Locate the cell with the specified text and output its [X, Y] center coordinate. 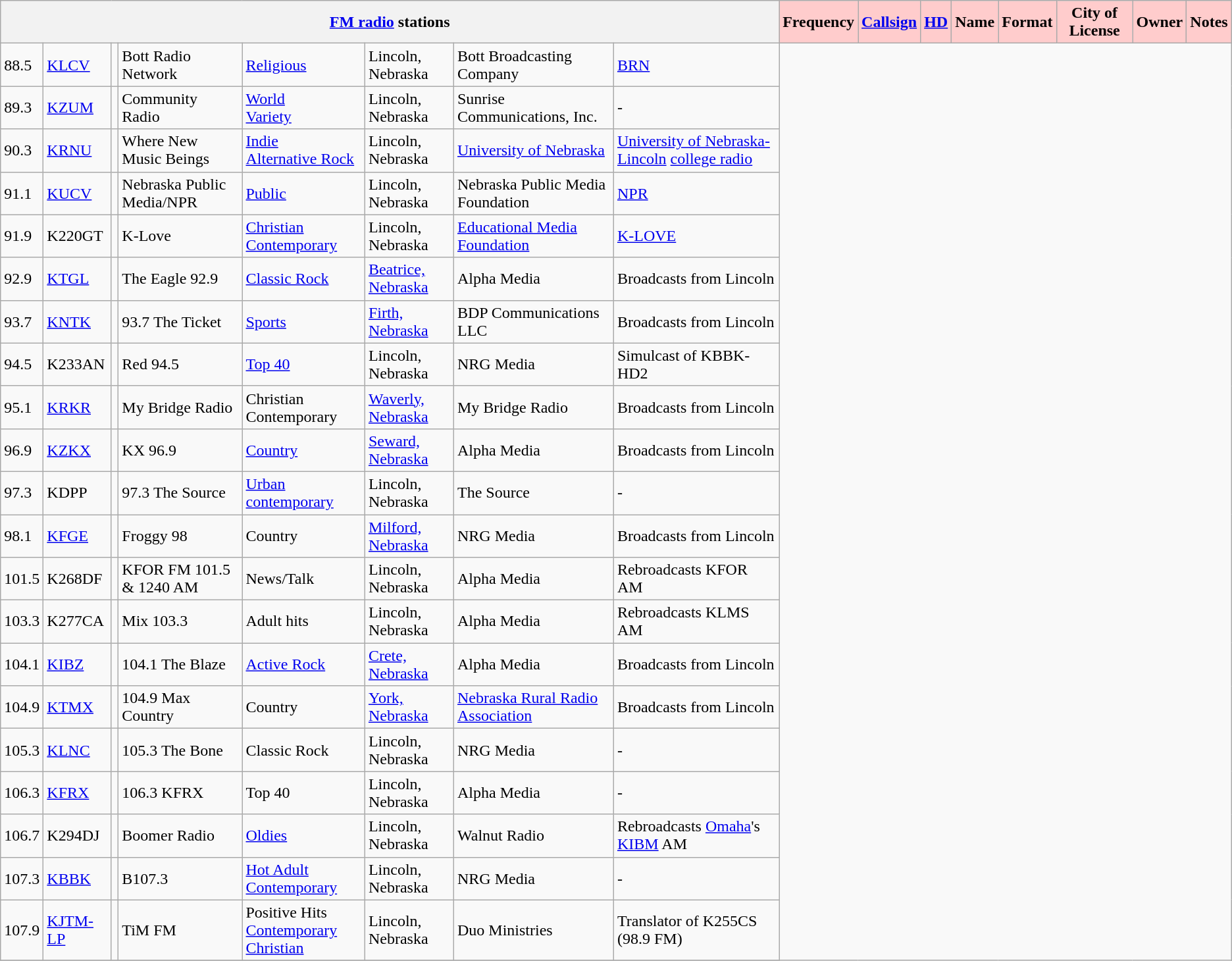
92.9 [22, 279]
HD [936, 22]
KFOR FM 101.5 & 1240 AM [180, 579]
KRKR [78, 407]
95.1 [22, 407]
KUCV [78, 194]
City of License [1094, 22]
Mix 103.3 [180, 621]
Frequency [819, 22]
98.1 [22, 536]
News/Talk [303, 579]
Name [975, 22]
KZKX [78, 450]
94.5 [22, 365]
NPR [696, 194]
104.9 [22, 707]
Nebraska Public Media Foundation [533, 194]
91.9 [22, 236]
Milford, Nebraska [409, 536]
Boomer Radio [180, 836]
KJTM-LP [78, 930]
Bott Broadcasting Company [533, 65]
Community Radio [180, 108]
Rebroadcasts KLMS AM [696, 621]
90.3 [22, 150]
KX 96.9 [180, 450]
Oldies [303, 836]
96.9 [22, 450]
Froggy 98 [180, 536]
University of Nebraska [533, 150]
KTMX [78, 707]
Seward, Nebraska [409, 450]
Owner [1160, 22]
University of Nebraska-Lincoln college radio [696, 150]
KLCV [78, 65]
FM radio stations [390, 22]
B107.3 [180, 878]
105.3 The Bone [180, 750]
KLNC [78, 750]
104.9 Max Country [180, 707]
KFRX [78, 792]
Active Rock [303, 665]
K-Love [180, 236]
K-LOVE [696, 236]
K294DJ [78, 836]
York, Nebraska [409, 707]
Notes [1209, 22]
Adult hits [303, 621]
K268DF [78, 579]
93.7 [22, 321]
Bott Radio Network [180, 65]
Rebroadcasts Omaha's KIBM AM [696, 836]
107.9 [22, 930]
Where New Music Beings [180, 150]
KDPP [78, 492]
106.7 [22, 836]
Nebraska Rural Radio Association [533, 707]
TiM FM [180, 930]
KZUM [78, 108]
101.5 [22, 579]
Public [303, 194]
Firth, Nebraska [409, 321]
Beatrice, Nebraska [409, 279]
BDP Communications LLC [533, 321]
K220GT [78, 236]
Sunrise Communications, Inc. [533, 108]
KRNU [78, 150]
104.1 The Blaze [180, 665]
104.1 [22, 665]
103.3 [22, 621]
KNTK [78, 321]
Waverly, Nebraska [409, 407]
Crete, Nebraska [409, 665]
Urban contemporary [303, 492]
KBBK [78, 878]
93.7 The Ticket [180, 321]
K233AN [78, 365]
Educational Media Foundation [533, 236]
88.5 [22, 65]
Callsign [890, 22]
97.3 The Source [180, 492]
Religious [303, 65]
97.3 [22, 492]
Nebraska Public Media/NPR [180, 194]
106.3 KFRX [180, 792]
KIBZ [78, 665]
Hot Adult Contemporary [303, 878]
KTGL [78, 279]
KFGE [78, 536]
WorldVariety [303, 108]
105.3 [22, 750]
89.3 [22, 108]
Format [1027, 22]
BRN [696, 65]
91.1 [22, 194]
Positive HitsContemporary Christian [303, 930]
The Eagle 92.9 [180, 279]
Red 94.5 [180, 365]
Walnut Radio [533, 836]
The Source [533, 492]
Simulcast of KBBK-HD2 [696, 365]
K277CA [78, 621]
Duo Ministries [533, 930]
106.3 [22, 792]
107.3 [22, 878]
Sports [303, 321]
Translator of K255CS (98.9 FM) [696, 930]
IndieAlternative Rock [303, 150]
Rebroadcasts KFOR AM [696, 579]
